Find where the given text appears and provide that cell's center as (X, Y) coordinate. 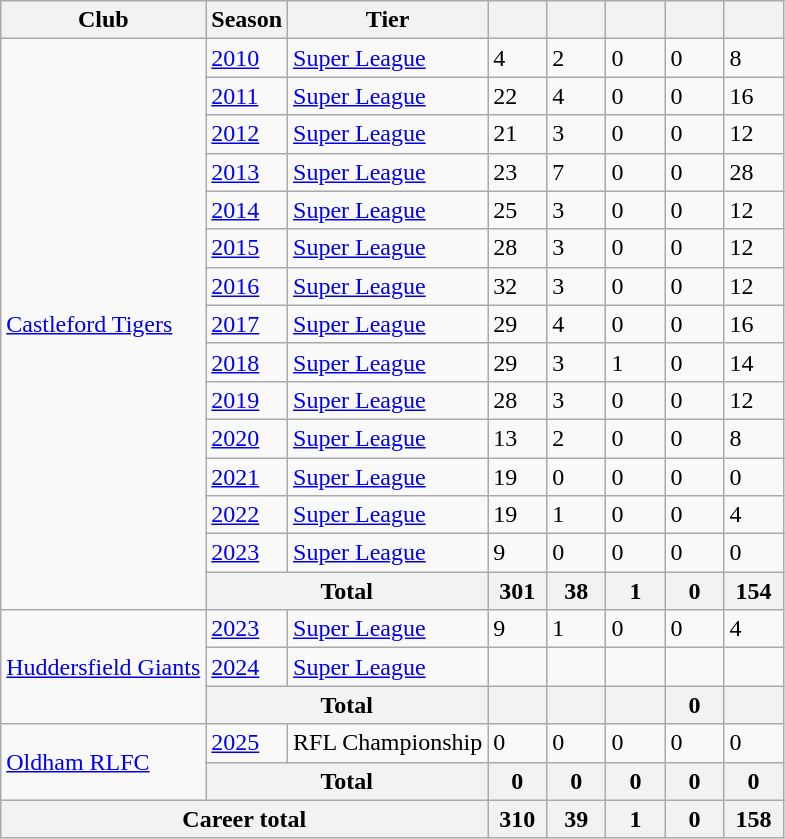
23 (518, 172)
154 (754, 591)
Career total (244, 819)
2012 (247, 134)
25 (518, 210)
2011 (247, 96)
32 (518, 286)
Club (104, 20)
Season (247, 20)
21 (518, 134)
2025 (247, 743)
2014 (247, 210)
RFL Championship (388, 743)
7 (576, 172)
22 (518, 96)
38 (576, 591)
2020 (247, 438)
2019 (247, 400)
2018 (247, 362)
2016 (247, 286)
2015 (247, 248)
2017 (247, 324)
2013 (247, 172)
158 (754, 819)
14 (754, 362)
2021 (247, 477)
13 (518, 438)
2010 (247, 58)
Oldham RLFC (104, 762)
39 (576, 819)
2024 (247, 667)
Huddersfield Giants (104, 667)
2022 (247, 515)
310 (518, 819)
Tier (388, 20)
Castleford Tigers (104, 324)
301 (518, 591)
